Return the [X, Y] coordinate for the center point of the cell that contains the specified text.  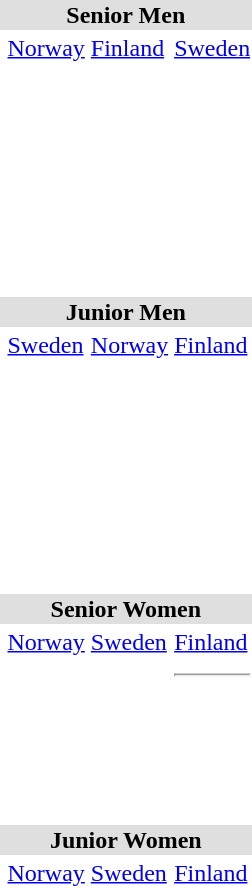
Senior Women [126, 609]
Junior Men [126, 312]
Junior Women [126, 840]
Senior Men [126, 15]
